From the cell containing the given text, extract its center point as [X, Y] coordinate. 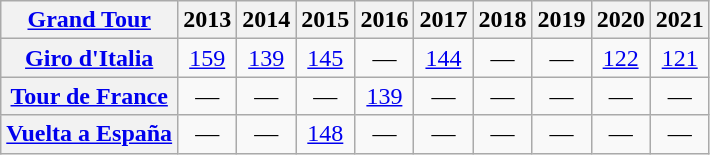
145 [326, 58]
2016 [384, 20]
144 [444, 58]
2017 [444, 20]
122 [620, 58]
2015 [326, 20]
Vuelta a España [90, 134]
148 [326, 134]
2014 [266, 20]
2021 [680, 20]
2013 [208, 20]
121 [680, 58]
2020 [620, 20]
Tour de France [90, 96]
159 [208, 58]
Giro d'Italia [90, 58]
2019 [562, 20]
2018 [502, 20]
Grand Tour [90, 20]
